Find where the given text appears and provide that cell's center as (x, y) coordinate. 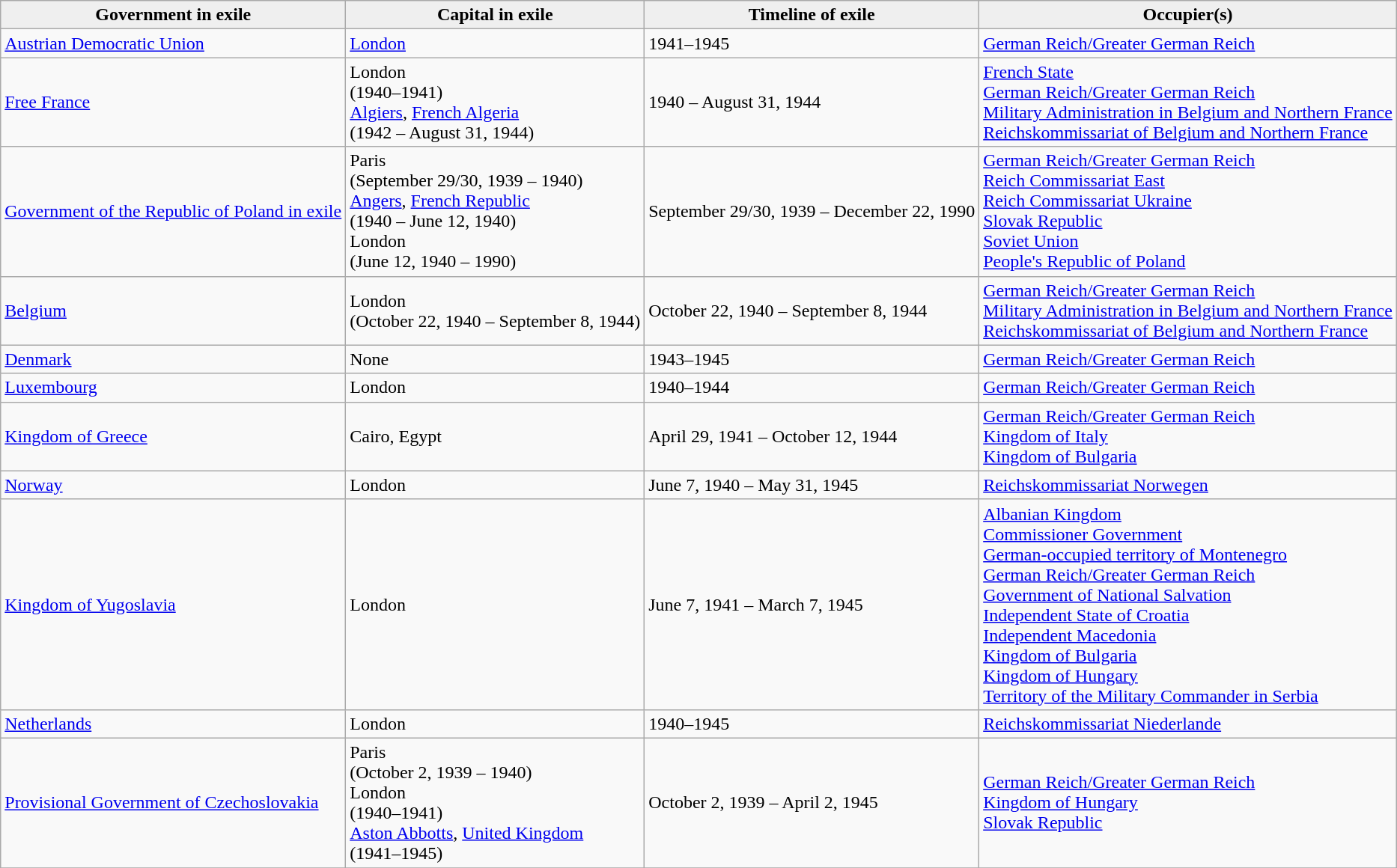
October 2, 1939 – April 2, 1945 (812, 802)
German Reich/Greater German Reich Reich Commissariat East Reich Commissariat Ukraine Slovak Republic Soviet Union People's Republic of Poland (1188, 211)
April 29, 1941 – October 12, 1944 (812, 436)
1943–1945 (812, 359)
Netherlands (174, 724)
Kingdom of Greece (174, 436)
Norway (174, 485)
Reichskommissariat Niederlande (1188, 724)
Paris(October 2, 1939 – 1940) London(1940–1941) Aston Abbotts, United Kingdom(1941–1945) (496, 802)
Cairo, Egypt (496, 436)
1941–1945 (812, 43)
Provisional Government of Czechoslovakia (174, 802)
Kingdom of Yugoslavia (174, 605)
October 22, 1940 – September 8, 1944 (812, 311)
Occupier(s) (1188, 15)
None (496, 359)
1940–1944 (812, 388)
Government of the Republic of Poland in exile (174, 211)
Austrian Democratic Union (174, 43)
September 29/30, 1939 – December 22, 1990 (812, 211)
1940 – August 31, 1944 (812, 102)
Government in exile (174, 15)
London(October 22, 1940 – September 8, 1944) (496, 311)
German Reich/Greater German Reich Military Administration in Belgium and Northern France Reichskommissariat of Belgium and Northern France (1188, 311)
Denmark (174, 359)
Belgium (174, 311)
Paris(September 29/30, 1939 – 1940) Angers, French Republic(1940 – June 12, 1940) London(June 12, 1940 – 1990) (496, 211)
June 7, 1940 – May 31, 1945 (812, 485)
London(1940–1941) Algiers, French Algeria(1942 – August 31, 1944) (496, 102)
German Reich/Greater German Reich Kingdom of Hungary Slovak Republic (1188, 802)
Luxembourg (174, 388)
1940–1945 (812, 724)
German Reich/Greater German Reich Kingdom of Italy Kingdom of Bulgaria (1188, 436)
Free France (174, 102)
June 7, 1941 – March 7, 1945 (812, 605)
Reichskommissariat Norwegen (1188, 485)
Timeline of exile (812, 15)
Capital in exile (496, 15)
